Capture the cell that displays the provided text and extract its (x, y) central coordinate. 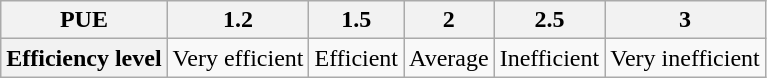
2.5 (550, 20)
Inefficient (550, 58)
3 (686, 20)
Very inefficient (686, 58)
2 (450, 20)
Very efficient (238, 58)
Efficiency level (84, 58)
1.2 (238, 20)
Average (450, 58)
PUE (84, 20)
Efficient (356, 58)
1.5 (356, 20)
